Find where the given text appears and provide that cell's center as [X, Y] coordinate. 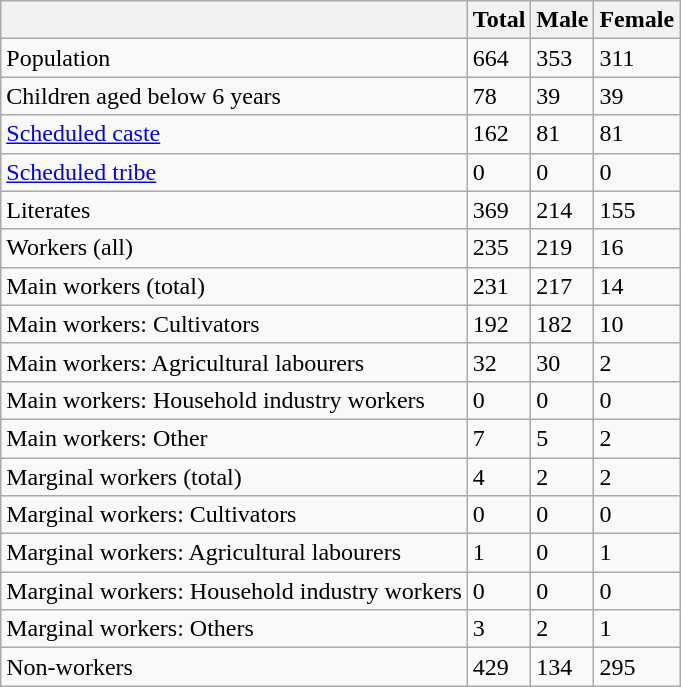
Scheduled caste [234, 134]
Population [234, 58]
369 [499, 210]
Main workers: Other [234, 438]
192 [499, 324]
5 [562, 438]
Marginal workers: Agricultural labourers [234, 553]
Marginal workers: Cultivators [234, 515]
134 [562, 667]
Scheduled tribe [234, 172]
Main workers (total) [234, 286]
311 [637, 58]
162 [499, 134]
Main workers: Agricultural labourers [234, 362]
16 [637, 248]
Marginal workers: Others [234, 629]
295 [637, 667]
14 [637, 286]
Marginal workers (total) [234, 477]
429 [499, 667]
7 [499, 438]
235 [499, 248]
4 [499, 477]
Female [637, 20]
Children aged below 6 years [234, 96]
214 [562, 210]
353 [562, 58]
Main workers: Household industry workers [234, 400]
155 [637, 210]
Workers (all) [234, 248]
78 [499, 96]
Main workers: Cultivators [234, 324]
231 [499, 286]
182 [562, 324]
3 [499, 629]
32 [499, 362]
10 [637, 324]
664 [499, 58]
Literates [234, 210]
219 [562, 248]
30 [562, 362]
Marginal workers: Household industry workers [234, 591]
217 [562, 286]
Total [499, 20]
Male [562, 20]
Non-workers [234, 667]
